Find where the given text appears and provide that cell's center as [x, y] coordinate. 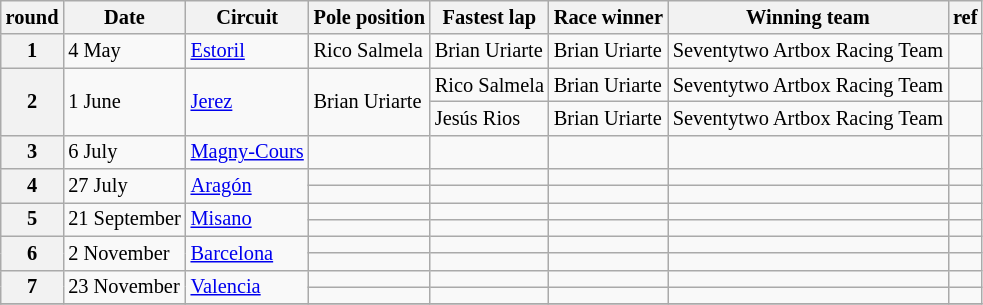
2 [32, 102]
4 May [124, 51]
Magny-Cours [248, 152]
4 [32, 186]
1 [32, 51]
ref [965, 17]
Circuit [248, 17]
1 June [124, 102]
2 November [124, 253]
round [32, 17]
6 July [124, 152]
Winning team [808, 17]
Aragón [248, 186]
Date [124, 17]
Jerez [248, 102]
3 [32, 152]
Pole position [370, 17]
7 [32, 287]
23 November [124, 287]
Estoril [248, 51]
27 July [124, 186]
Valencia [248, 287]
6 [32, 253]
Race winner [608, 17]
Jesús Rios [490, 118]
5 [32, 219]
Fastest lap [490, 17]
Barcelona [248, 253]
21 September [124, 219]
Misano [248, 219]
